Scan for the cell matching the given text and deliver its [x, y] coordinate at center. 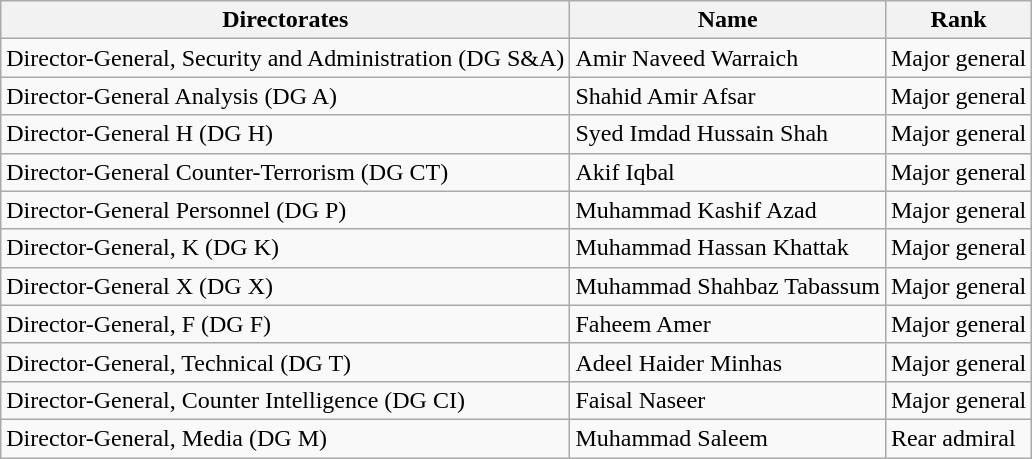
Director-General H (DG H) [286, 134]
Director-General, Counter Intelligence (DG CI) [286, 400]
Director-General, F (DG F) [286, 324]
Faisal Naseer [728, 400]
Director-General Analysis (DG A) [286, 96]
Rank [958, 20]
Director-General Counter-Terrorism (DG CT) [286, 172]
Director-General, Security and Administration (DG S&A) [286, 58]
Adeel Haider Minhas [728, 362]
Shahid Amir Afsar [728, 96]
Syed Imdad Hussain Shah [728, 134]
Director-General, Media (DG M) [286, 438]
Muhammad Shahbaz Tabassum [728, 286]
Muhammad Hassan Khattak [728, 248]
Muhammad Saleem [728, 438]
Faheem Amer [728, 324]
Muhammad Kashif Azad [728, 210]
Directorates [286, 20]
Name [728, 20]
Rear admiral [958, 438]
Akif Iqbal [728, 172]
Amir Naveed Warraich [728, 58]
Director-General Personnel (DG P) [286, 210]
Director-General, Technical (DG T) [286, 362]
Director-General, K (DG K) [286, 248]
Director-General X (DG X) [286, 286]
